Locate the cell with the specified text and output its [X, Y] center coordinate. 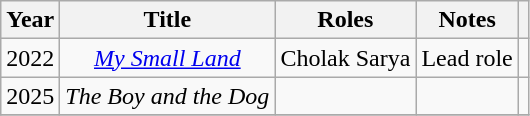
Roles [346, 20]
My Small Land [168, 58]
2025 [30, 96]
Cholak Sarya [346, 58]
Lead role [467, 58]
Title [168, 20]
Year [30, 20]
Notes [467, 20]
2022 [30, 58]
The Boy and the Dog [168, 96]
